Determine the [x, y] coordinate at the center of the cell enclosing the given text.  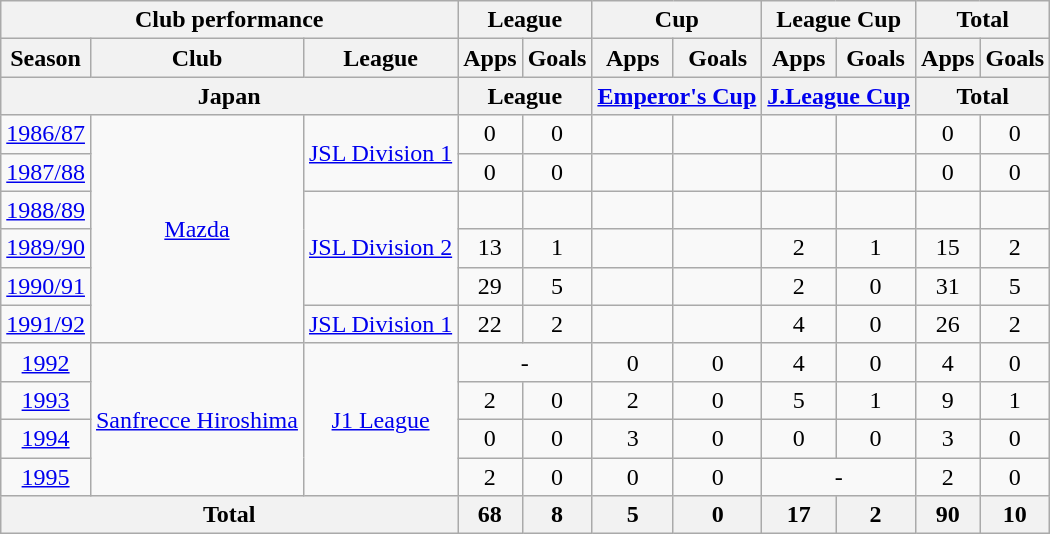
Club [196, 58]
17 [799, 515]
J.League Cup [839, 96]
League Cup [839, 20]
1990/91 [46, 286]
Japan [230, 96]
Mazda [196, 229]
8 [557, 515]
1987/88 [46, 172]
Cup [677, 20]
31 [948, 286]
1993 [46, 400]
90 [948, 515]
Season [46, 58]
Emperor's Cup [677, 96]
13 [490, 248]
22 [490, 324]
Sanfrecce Hiroshima [196, 419]
29 [490, 286]
1992 [46, 362]
1991/92 [46, 324]
1994 [46, 438]
9 [948, 400]
1995 [46, 477]
10 [1015, 515]
1986/87 [46, 134]
1989/90 [46, 248]
JSL Division 2 [380, 248]
68 [490, 515]
15 [948, 248]
Club performance [230, 20]
26 [948, 324]
J1 League [380, 419]
1988/89 [46, 210]
